From the cell containing the given text, extract its center point as [x, y] coordinate. 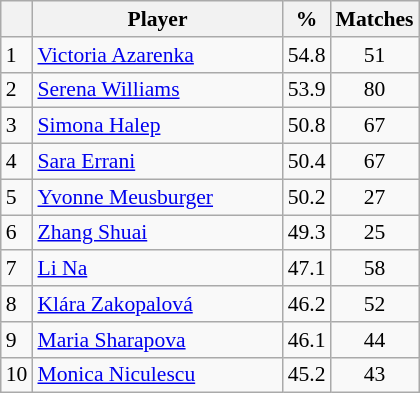
Player [157, 19]
5 [17, 197]
Zhang Shuai [157, 233]
Yvonne Meusburger [157, 197]
2 [17, 90]
46.2 [307, 304]
58 [374, 269]
7 [17, 269]
4 [17, 162]
1 [17, 55]
52 [374, 304]
6 [17, 233]
46.1 [307, 340]
80 [374, 90]
45.2 [307, 375]
50.8 [307, 126]
10 [17, 375]
50.2 [307, 197]
Victoria Azarenka [157, 55]
50.4 [307, 162]
8 [17, 304]
Matches [374, 19]
51 [374, 55]
Simona Halep [157, 126]
Serena Williams [157, 90]
49.3 [307, 233]
27 [374, 197]
53.9 [307, 90]
25 [374, 233]
3 [17, 126]
Monica Niculescu [157, 375]
44 [374, 340]
9 [17, 340]
Maria Sharapova [157, 340]
47.1 [307, 269]
54.8 [307, 55]
% [307, 19]
43 [374, 375]
Klára Zakopalová [157, 304]
Li Na [157, 269]
Sara Errani [157, 162]
